Capture the cell that displays the provided text and extract its (x, y) central coordinate. 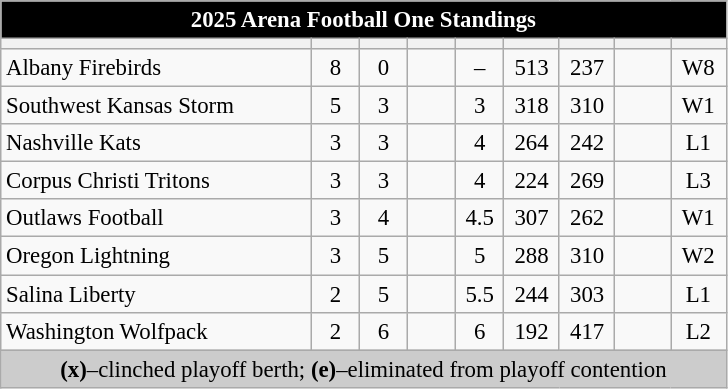
192 (532, 331)
4.5 (480, 219)
242 (587, 143)
(x)–clinched playoff berth; (e)–eliminated from playoff contention (364, 369)
303 (587, 294)
237 (587, 68)
288 (532, 256)
Washington Wolfpack (156, 331)
269 (587, 181)
W8 (698, 68)
Albany Firebirds (156, 68)
L2 (698, 331)
Nashville Kats (156, 143)
Southwest Kansas Storm (156, 106)
– (480, 68)
Oregon Lightning (156, 256)
L3 (698, 181)
5.5 (480, 294)
264 (532, 143)
W2 (698, 256)
513 (532, 68)
307 (532, 219)
0 (383, 68)
Salina Liberty (156, 294)
Corpus Christi Tritons (156, 181)
2025 Arena Football One Standings (364, 20)
244 (532, 294)
318 (532, 106)
Outlaws Football (156, 219)
224 (532, 181)
262 (587, 219)
417 (587, 331)
8 (335, 68)
